Provide the (X, Y) coordinate of the cell's center where the given text is located.  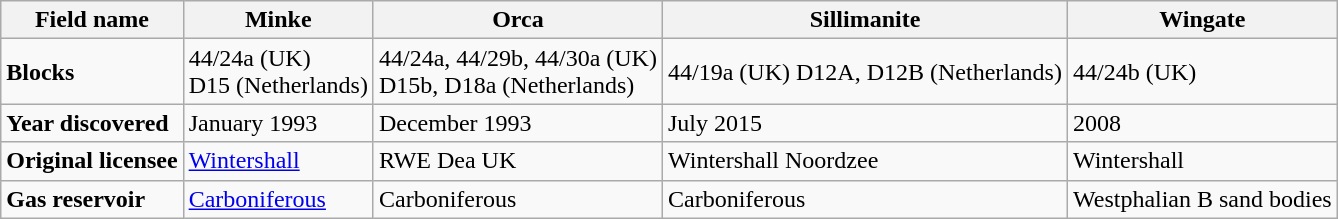
Wintershall Noordzee (864, 161)
Minke (278, 20)
July 2015 (864, 123)
Sillimanite (864, 20)
Original licensee (92, 161)
Blocks (92, 72)
44/24a (UK)D15 (Netherlands) (278, 72)
Field name (92, 20)
Year discovered (92, 123)
January 1993 (278, 123)
Gas reservoir (92, 199)
Orca (518, 20)
December 1993 (518, 123)
44/24b (UK) (1202, 72)
RWE Dea UK (518, 161)
Wingate (1202, 20)
Westphalian B sand bodies (1202, 199)
2008 (1202, 123)
44/19a (UK) D12A, D12B (Netherlands) (864, 72)
44/24a, 44/29b, 44/30a (UK)D15b, D18a (Netherlands) (518, 72)
